Return [X, Y] of the center of cell containing provided text 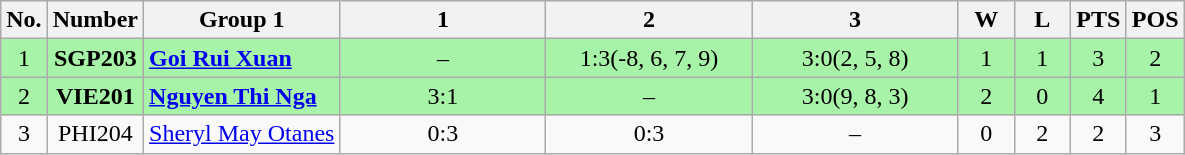
L [1042, 20]
PTS [1098, 20]
3:0(9, 8, 3) [855, 96]
VIE201 [95, 96]
3:1 [443, 96]
Number [95, 20]
3:0(2, 5, 8) [855, 58]
1:3(-8, 6, 7, 9) [649, 58]
4 [1098, 96]
No. [24, 20]
W [986, 20]
Nguyen Thi Nga [242, 96]
POS [1155, 20]
PHI204 [95, 134]
SGP203 [95, 58]
Goi Rui Xuan [242, 58]
Group 1 [242, 20]
Sheryl May Otanes [242, 134]
